Output the [X, Y] coordinate of the center of the cell containing the given text.  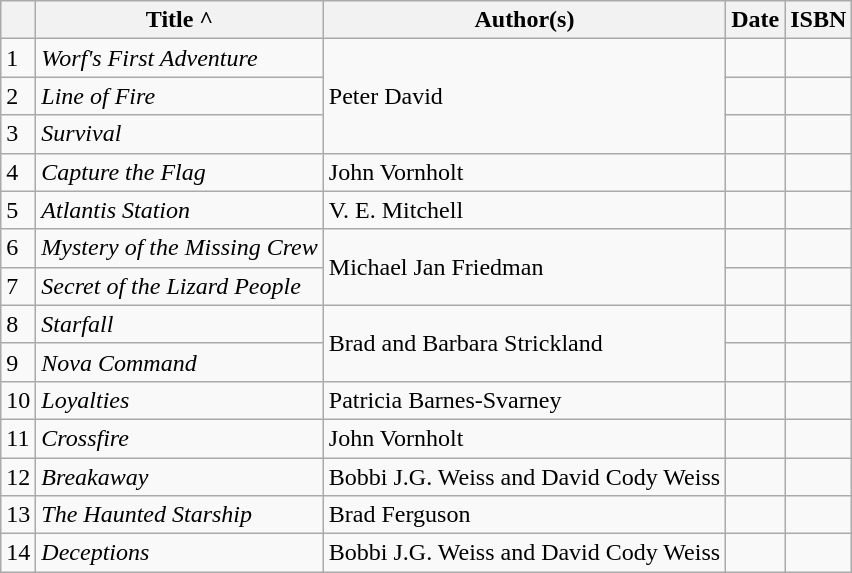
The Haunted Starship [180, 515]
7 [18, 286]
Date [756, 20]
10 [18, 400]
Survival [180, 134]
9 [18, 362]
4 [18, 172]
Starfall [180, 324]
Brad Ferguson [524, 515]
ISBN [818, 20]
Peter David [524, 96]
Nova Command [180, 362]
Title ^ [180, 20]
Line of Fire [180, 96]
Michael Jan Friedman [524, 267]
Brad and Barbara Strickland [524, 343]
13 [18, 515]
Patricia Barnes-Svarney [524, 400]
V. E. Mitchell [524, 210]
Deceptions [180, 553]
8 [18, 324]
2 [18, 96]
3 [18, 134]
5 [18, 210]
Capture the Flag [180, 172]
6 [18, 248]
Breakaway [180, 477]
Atlantis Station [180, 210]
Author(s) [524, 20]
1 [18, 58]
Worf's First Adventure [180, 58]
14 [18, 553]
Loyalties [180, 400]
Crossfire [180, 438]
Mystery of the Missing Crew [180, 248]
11 [18, 438]
Secret of the Lizard People [180, 286]
12 [18, 477]
